Detect which cell encompasses the target text, then output its (x, y) center coordinate. 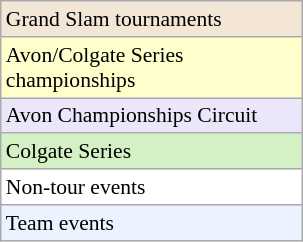
Team events (152, 223)
Grand Slam tournaments (152, 19)
Colgate Series (152, 152)
Avon Championships Circuit (152, 116)
Non-tour events (152, 187)
Avon/Colgate Series championships (152, 68)
